Scan for the cell matching the given text and deliver its [X, Y] coordinate at center. 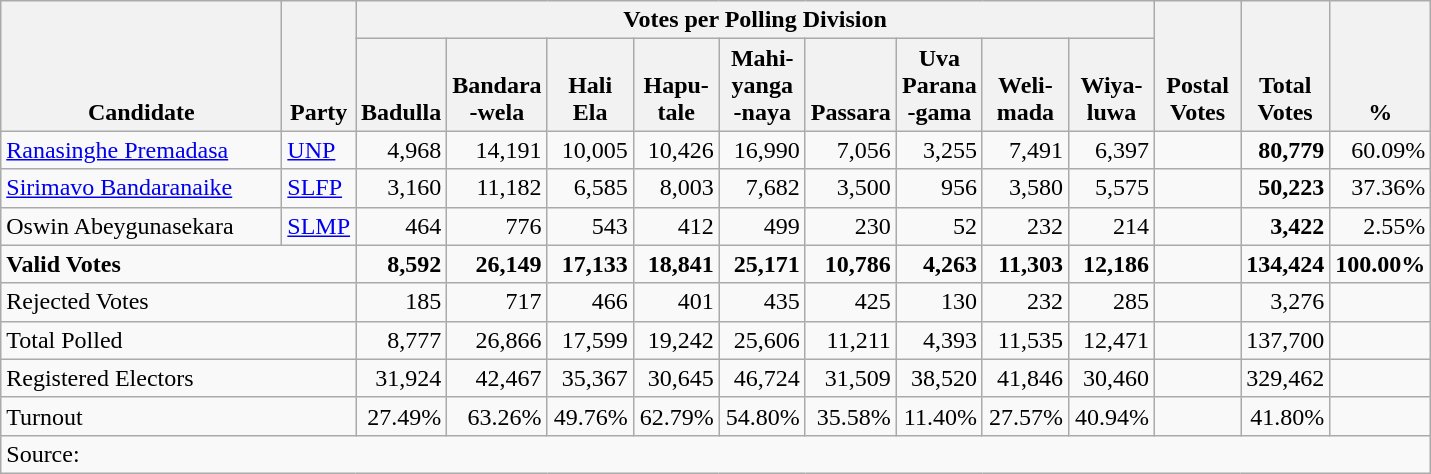
8,592 [402, 264]
25,606 [762, 340]
62.79% [676, 416]
137,700 [1286, 340]
42,467 [497, 378]
543 [590, 226]
10,426 [676, 150]
46,724 [762, 378]
5,575 [1111, 188]
100.00% [1380, 264]
HaliEla [590, 85]
4,263 [939, 264]
7,682 [762, 188]
Sirimavo Bandaranaike [142, 188]
11,211 [850, 340]
41,846 [1025, 378]
Bandara-wela [497, 85]
776 [497, 226]
401 [676, 302]
12,186 [1111, 264]
230 [850, 226]
SLMP [319, 226]
Valid Votes [178, 264]
Mahi-yanga-naya [762, 85]
4,393 [939, 340]
49.76% [590, 416]
956 [939, 188]
Votes per Polling Division [756, 20]
130 [939, 302]
10,786 [850, 264]
54.80% [762, 416]
466 [590, 302]
60.09% [1380, 150]
25,171 [762, 264]
499 [762, 226]
10,005 [590, 150]
Passara [850, 85]
16,990 [762, 150]
27.49% [402, 416]
38,520 [939, 378]
50,223 [1286, 188]
% [1380, 66]
3,500 [850, 188]
40.94% [1111, 416]
285 [1111, 302]
3,255 [939, 150]
Ranasinghe Premadasa [142, 150]
26,866 [497, 340]
SLFP [319, 188]
80,779 [1286, 150]
31,924 [402, 378]
11.40% [939, 416]
17,599 [590, 340]
Turnout [178, 416]
63.26% [497, 416]
UNP [319, 150]
435 [762, 302]
Weli-mada [1025, 85]
6,585 [590, 188]
Total Votes [1286, 66]
Wiya-luwa [1111, 85]
3,422 [1286, 226]
11,182 [497, 188]
31,509 [850, 378]
4,968 [402, 150]
18,841 [676, 264]
8,777 [402, 340]
8,003 [676, 188]
37.36% [1380, 188]
Rejected Votes [178, 302]
PostalVotes [1198, 66]
11,535 [1025, 340]
26,149 [497, 264]
14,191 [497, 150]
214 [1111, 226]
412 [676, 226]
UvaParana-gama [939, 85]
Candidate [142, 66]
Total Polled [178, 340]
329,462 [1286, 378]
3,160 [402, 188]
27.57% [1025, 416]
Hapu-tale [676, 85]
3,580 [1025, 188]
Oswin Abeygunasekara [142, 226]
7,491 [1025, 150]
464 [402, 226]
19,242 [676, 340]
Source: [716, 454]
717 [497, 302]
41.80% [1286, 416]
17,133 [590, 264]
134,424 [1286, 264]
Badulla [402, 85]
Party [319, 66]
35,367 [590, 378]
425 [850, 302]
35.58% [850, 416]
Registered Electors [178, 378]
185 [402, 302]
3,276 [1286, 302]
52 [939, 226]
7,056 [850, 150]
12,471 [1111, 340]
30,460 [1111, 378]
11,303 [1025, 264]
2.55% [1380, 226]
6,397 [1111, 150]
30,645 [676, 378]
